Provide the (x, y) coordinate of the cell's center where the given text is located.  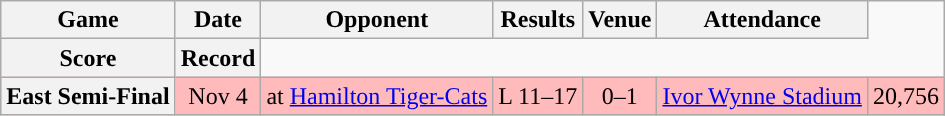
Nov 4 (218, 96)
Ivor Wynne Stadium (762, 96)
Opponent (377, 20)
Game (88, 20)
L 11–17 (538, 96)
Attendance (762, 20)
Results (538, 20)
Venue (620, 20)
0–1 (620, 96)
East Semi-Final (88, 96)
20,756 (906, 96)
Record (218, 58)
at Hamilton Tiger-Cats (377, 96)
Date (218, 20)
Score (88, 58)
